Capture the cell that displays the provided text and extract its (X, Y) central coordinate. 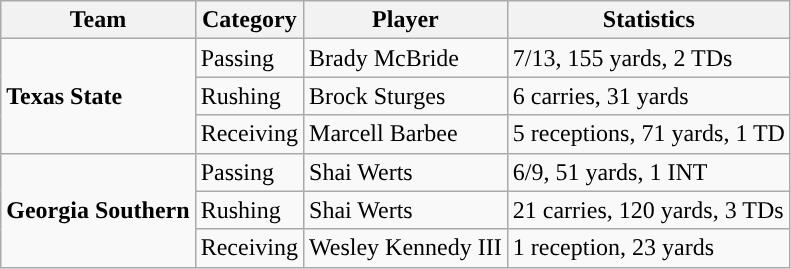
Georgia Southern (98, 210)
Player (406, 20)
Category (249, 20)
Texas State (98, 96)
1 reception, 23 yards (648, 248)
7/13, 155 yards, 2 TDs (648, 58)
Team (98, 20)
Marcell Barbee (406, 134)
Statistics (648, 20)
6/9, 51 yards, 1 INT (648, 172)
Brock Sturges (406, 96)
Brady McBride (406, 58)
5 receptions, 71 yards, 1 TD (648, 134)
21 carries, 120 yards, 3 TDs (648, 210)
6 carries, 31 yards (648, 96)
Wesley Kennedy III (406, 248)
